Output the (X, Y) coordinate of the center of the cell containing the given text.  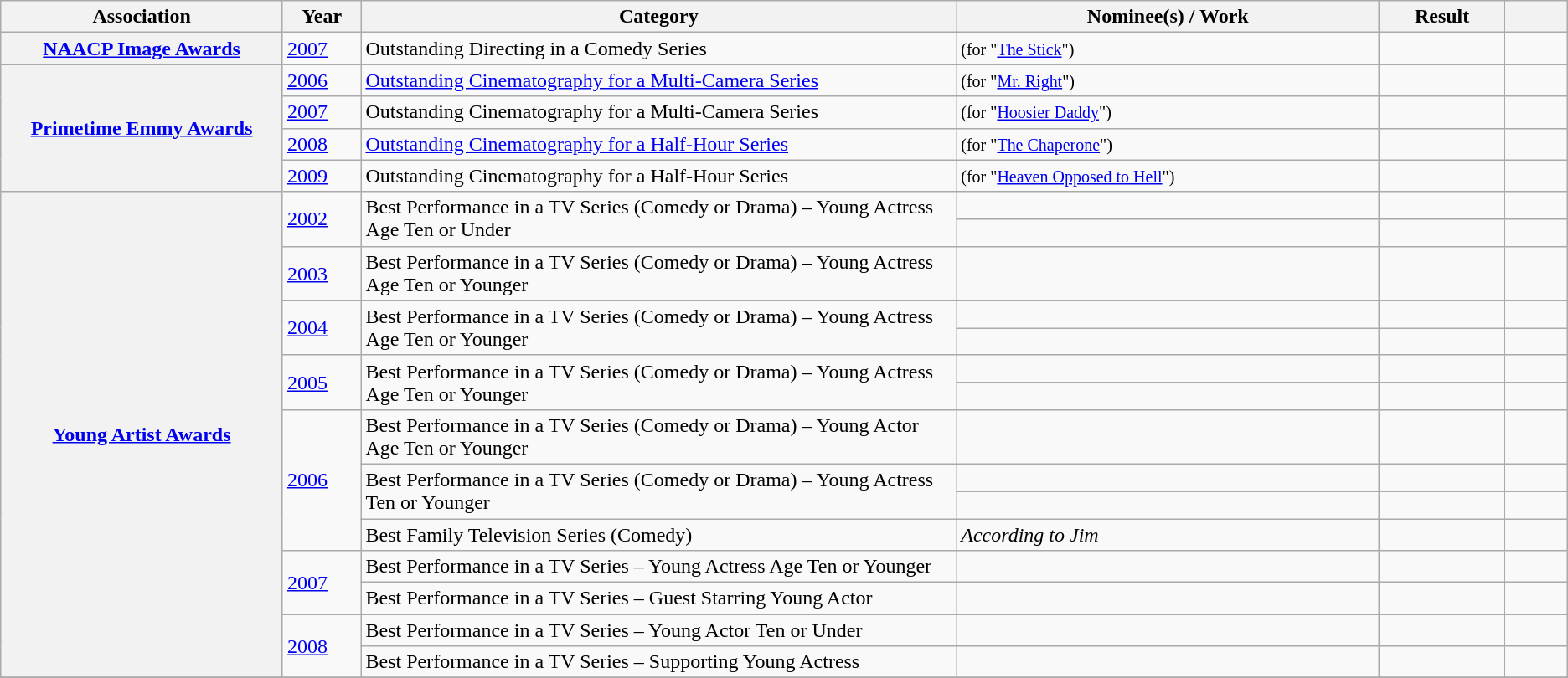
Best Performance in a TV Series (Comedy or Drama) – Young Actress Ten or Younger (658, 491)
(for "The Chaperone") (1168, 144)
Primetime Emmy Awards (142, 128)
Outstanding Directing in a Comedy Series (658, 49)
Year (322, 17)
Best Performance in a TV Series – Young Actress Age Ten or Younger (658, 567)
Best Performance in a TV Series – Young Actor Ten or Under (658, 630)
According to Jim (1168, 535)
(for "Heaven Opposed to Hell") (1168, 176)
Nominee(s) / Work (1168, 17)
Young Artist Awards (142, 435)
2003 (322, 273)
NAACP Image Awards (142, 49)
(for "Hoosier Daddy") (1168, 112)
2002 (322, 219)
(for "Mr. Right") (1168, 80)
Best Performance in a TV Series – Guest Starring Young Actor (658, 598)
Association (142, 17)
Best Performance in a TV Series – Supporting Young Actress (658, 662)
Best Performance in a TV Series (Comedy or Drama) – Young Actor Age Ten or Younger (658, 437)
Category (658, 17)
2004 (322, 328)
(for "The Stick") (1168, 49)
2005 (322, 382)
Result (1442, 17)
Best Performance in a TV Series (Comedy or Drama) – Young Actress Age Ten or Under (658, 219)
2009 (322, 176)
Best Family Television Series (Comedy) (658, 535)
